Scan for the cell matching the given text and deliver its (x, y) coordinate at center. 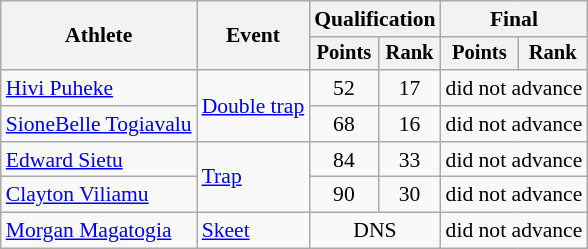
Edward Sietu (99, 160)
68 (344, 124)
Trap (254, 178)
Athlete (99, 36)
52 (344, 88)
Morgan Magatogia (99, 231)
84 (344, 160)
Event (254, 36)
DNS (374, 231)
Qualification (374, 19)
Double trap (254, 106)
Clayton Viliamu (99, 195)
17 (410, 88)
30 (410, 195)
SioneBelle Togiavalu (99, 124)
Skeet (254, 231)
Hivi Puheke (99, 88)
16 (410, 124)
Final (514, 19)
90 (344, 195)
33 (410, 160)
